Identify which cell holds the provided text, then report its (X, Y) central coordinate. 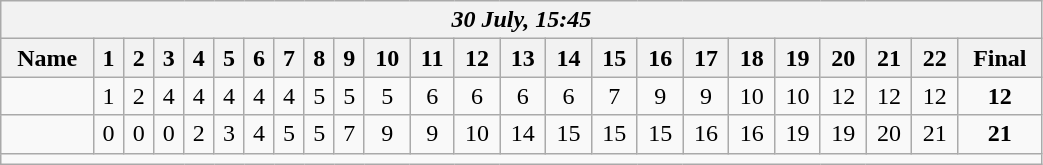
30 July, 15:45 (522, 20)
11 (432, 58)
13 (523, 58)
8 (319, 58)
17 (706, 58)
18 (752, 58)
Final (1000, 58)
22 (935, 58)
Name (48, 58)
